Scan for the cell matching the given text and deliver its (X, Y) coordinate at center. 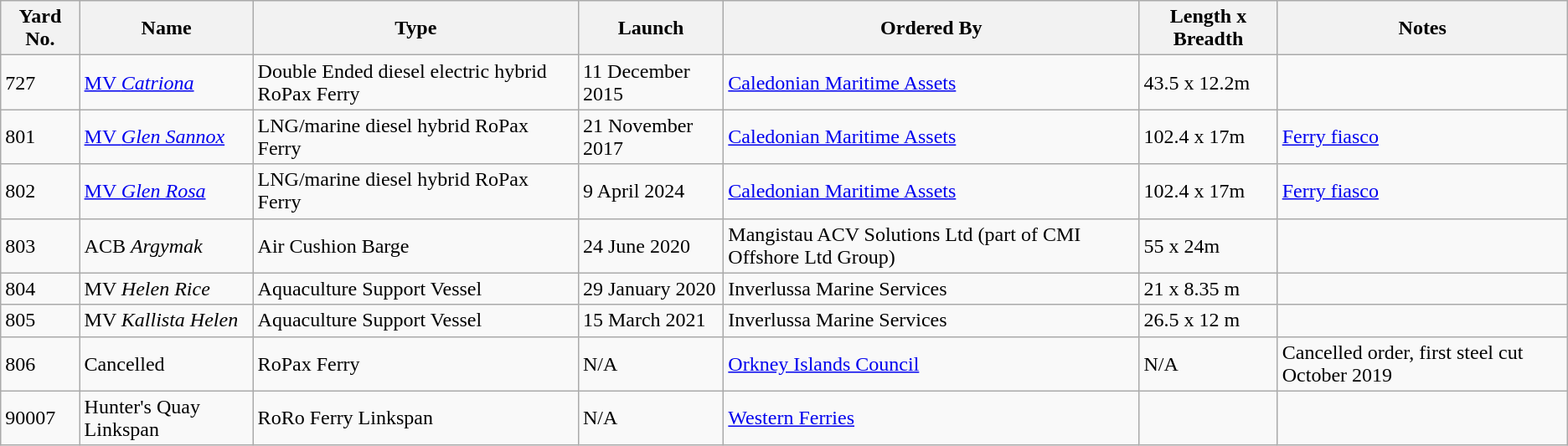
801 (40, 137)
MV Catriona (166, 82)
MV Helen Rice (166, 289)
Air Cushion Barge (415, 246)
Orkney Islands Council (931, 363)
21 November 2017 (650, 137)
26.5 x 12 m (1208, 320)
MV Kallista Helen (166, 320)
MV Glen Rosa (166, 191)
24 June 2020 (650, 246)
11 December 2015 (650, 82)
9 April 2024 (650, 191)
Type (415, 28)
Yard No. (40, 28)
Mangistau ACV Solutions Ltd (part of CMI Offshore Ltd Group) (931, 246)
21 x 8.35 m (1208, 289)
43.5 x 12.2m (1208, 82)
Cancelled order, first steel cut October 2019 (1422, 363)
RoPax Ferry (415, 363)
15 March 2021 (650, 320)
727 (40, 82)
803 (40, 246)
Cancelled (166, 363)
804 (40, 289)
Launch (650, 28)
55 x 24m (1208, 246)
MV Glen Sannox (166, 137)
RoRo Ferry Linkspan (415, 418)
Name (166, 28)
805 (40, 320)
806 (40, 363)
Notes (1422, 28)
Western Ferries (931, 418)
Hunter's Quay Linkspan (166, 418)
Double Ended diesel electric hybrid RoPax Ferry (415, 82)
802 (40, 191)
Ordered By (931, 28)
ACB Argymak (166, 246)
Length x Breadth (1208, 28)
29 January 2020 (650, 289)
90007 (40, 418)
